Search for the cell housing the specified text and yield its (X, Y) center coordinate. 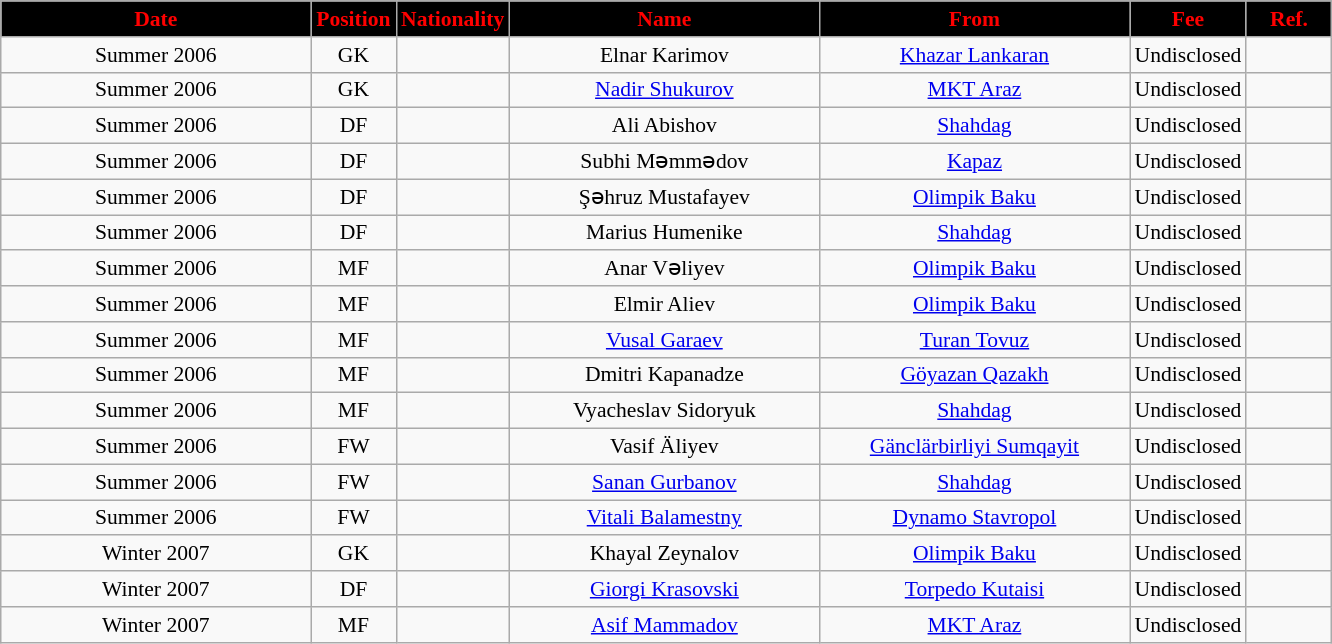
Elnar Karimov (664, 55)
Vusal Garaev (664, 340)
Khazar Lankaran (974, 55)
Turan Tovuz (974, 340)
Ali Abishov (664, 126)
Dynamo Stavropol (974, 518)
Elmir Aliev (664, 304)
Subhi Məmmədov (664, 162)
Anar Vəliyev (664, 269)
Position (354, 19)
Nadir Shukurov (664, 90)
Dmitri Kapanadze (664, 375)
Torpedo Kutaisi (974, 589)
Vitali Balamestny (664, 518)
From (974, 19)
Göyazan Qazakh (974, 375)
Asif Mammadov (664, 625)
Gänclärbirliyi Sumqayit (974, 447)
Vyacheslav Sidoryuk (664, 411)
Name (664, 19)
Marius Humenike (664, 233)
Fee (1188, 19)
Khayal Zeynalov (664, 554)
Şəhruz Mustafayev (664, 197)
Vasif Äliyev (664, 447)
Giorgi Krasovski (664, 589)
Kapaz (974, 162)
Nationality (452, 19)
Ref. (1288, 19)
Sanan Gurbanov (664, 482)
Date (156, 19)
